Scan for the cell matching the given text and deliver its [X, Y] coordinate at center. 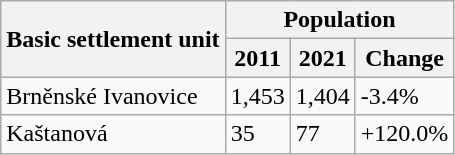
1,453 [258, 96]
2021 [322, 58]
Brněnské Ivanovice [113, 96]
+120.0% [404, 134]
77 [322, 134]
-3.4% [404, 96]
1,404 [322, 96]
2011 [258, 58]
Change [404, 58]
Kaštanová [113, 134]
Population [340, 20]
35 [258, 134]
Basic settlement unit [113, 39]
